Search for the cell housing the specified text and yield its [x, y] center coordinate. 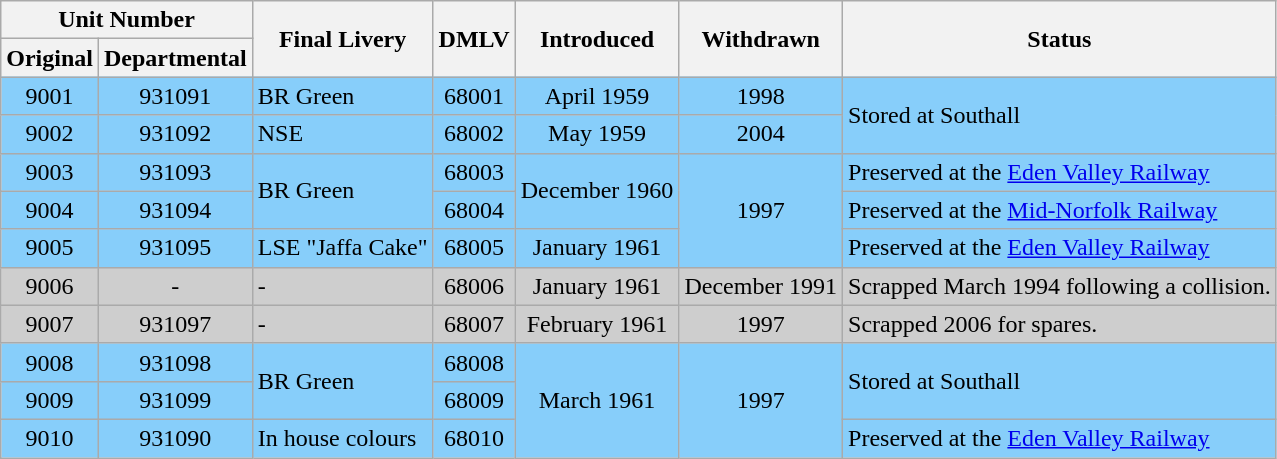
931095 [175, 248]
9001 [50, 96]
68001 [474, 96]
1998 [761, 96]
68007 [474, 324]
931094 [175, 210]
931092 [175, 134]
Scrapped 2006 for spares. [1060, 324]
Unit Number [126, 20]
931099 [175, 400]
68005 [474, 248]
Withdrawn [761, 39]
Preserved at the Mid-Norfolk Railway [1060, 210]
931097 [175, 324]
68003 [474, 172]
NSE [342, 134]
68002 [474, 134]
LSE "Jaffa Cake" [342, 248]
68008 [474, 362]
April 1959 [597, 96]
931091 [175, 96]
9007 [50, 324]
9008 [50, 362]
Original [50, 58]
9003 [50, 172]
9004 [50, 210]
Scrapped March 1994 following a collision. [1060, 286]
December 1960 [597, 191]
March 1961 [597, 400]
68006 [474, 286]
9006 [50, 286]
In house colours [342, 438]
2004 [761, 134]
9002 [50, 134]
9009 [50, 400]
68009 [474, 400]
Introduced [597, 39]
February 1961 [597, 324]
Departmental [175, 58]
931090 [175, 438]
December 1991 [761, 286]
9005 [50, 248]
May 1959 [597, 134]
68010 [474, 438]
931098 [175, 362]
Status [1060, 39]
931093 [175, 172]
68004 [474, 210]
Final Livery [342, 39]
9010 [50, 438]
DMLV [474, 39]
